Return [X, Y] of the center of cell containing provided text 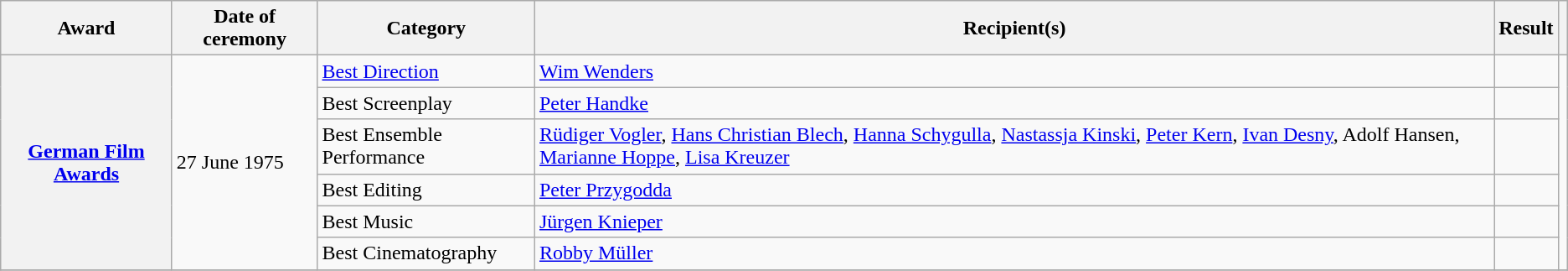
Best Music [426, 221]
Best Screenplay [426, 103]
Best Cinematography [426, 253]
Best Editing [426, 190]
Best Ensemble Performance [426, 146]
Category [426, 29]
Jürgen Knieper [1014, 221]
German Film Awards [87, 163]
Best Direction [426, 71]
Award [87, 29]
Result [1526, 29]
Recipient(s) [1014, 29]
Rüdiger Vogler, Hans Christian Blech, Hanna Schygulla, Nastassja Kinski, Peter Kern, Ivan Desny, Adolf Hansen, Marianne Hoppe, Lisa Kreuzer [1014, 146]
Wim Wenders [1014, 71]
Peter Przygodda [1014, 190]
Peter Handke [1014, 103]
27 June 1975 [245, 163]
Date of ceremony [245, 29]
Robby Müller [1014, 253]
